Search for the cell housing the specified text and yield its (X, Y) center coordinate. 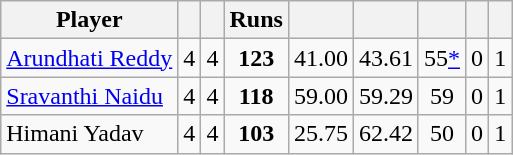
59.00 (320, 96)
Himani Yadav (90, 134)
25.75 (320, 134)
Arundhati Reddy (90, 58)
59 (442, 96)
43.61 (386, 58)
123 (256, 58)
59.29 (386, 96)
50 (442, 134)
Sravanthi Naidu (90, 96)
41.00 (320, 58)
103 (256, 134)
118 (256, 96)
62.42 (386, 134)
Player (90, 20)
55* (442, 58)
Runs (256, 20)
